From the cell containing the given text, extract its center point as [X, Y] coordinate. 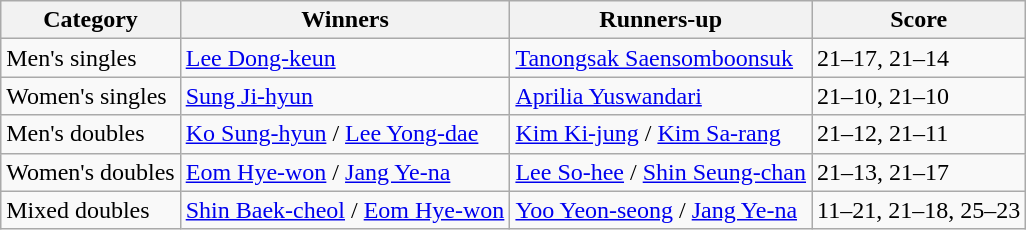
21–12, 21–11 [919, 134]
21–10, 21–10 [919, 96]
Runners-up [661, 20]
Women's doubles [90, 172]
11–21, 21–18, 25–23 [919, 210]
Category [90, 20]
Lee Dong-keun [345, 58]
Shin Baek-cheol / Eom Hye-won [345, 210]
21–13, 21–17 [919, 172]
Men's doubles [90, 134]
Score [919, 20]
Mixed doubles [90, 210]
Kim Ki-jung / Kim Sa-rang [661, 134]
21–17, 21–14 [919, 58]
Aprilia Yuswandari [661, 96]
Ko Sung-hyun / Lee Yong-dae [345, 134]
Eom Hye-won / Jang Ye-na [345, 172]
Yoo Yeon-seong / Jang Ye-na [661, 210]
Tanongsak Saensomboonsuk [661, 58]
Sung Ji-hyun [345, 96]
Women's singles [90, 96]
Lee So-hee / Shin Seung-chan [661, 172]
Men's singles [90, 58]
Winners [345, 20]
